Extract the (x, y) coordinate from the center of the cell holding the provided text.  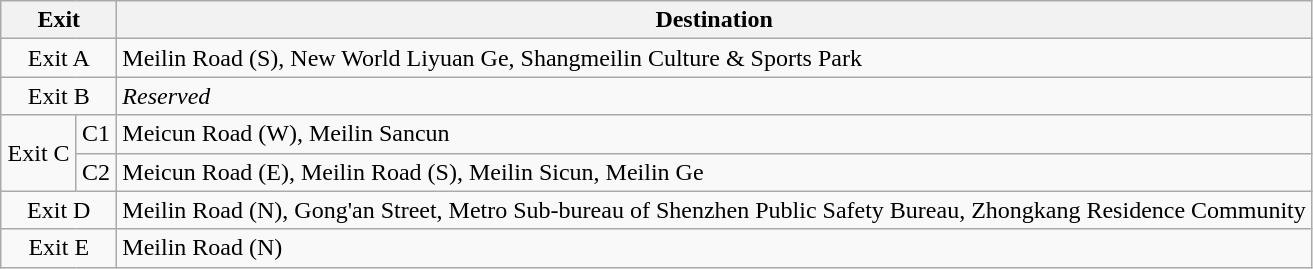
Exit A (59, 58)
Destination (714, 20)
Meicun Road (E), Meilin Road (S), Meilin Sicun, Meilin Ge (714, 172)
Meicun Road (W), Meilin Sancun (714, 134)
Exit D (59, 210)
Exit (59, 20)
Meilin Road (S), New World Liyuan Ge, Shangmeilin Culture & Sports Park (714, 58)
C1 (96, 134)
Meilin Road (N), Gong'an Street, Metro Sub-bureau of Shenzhen Public Safety Bureau, Zhongkang Residence Community (714, 210)
Exit C (39, 153)
C2 (96, 172)
Reserved (714, 96)
Meilin Road (N) (714, 248)
Exit E (59, 248)
Exit B (59, 96)
